Capture the cell that displays the provided text and extract its [x, y] central coordinate. 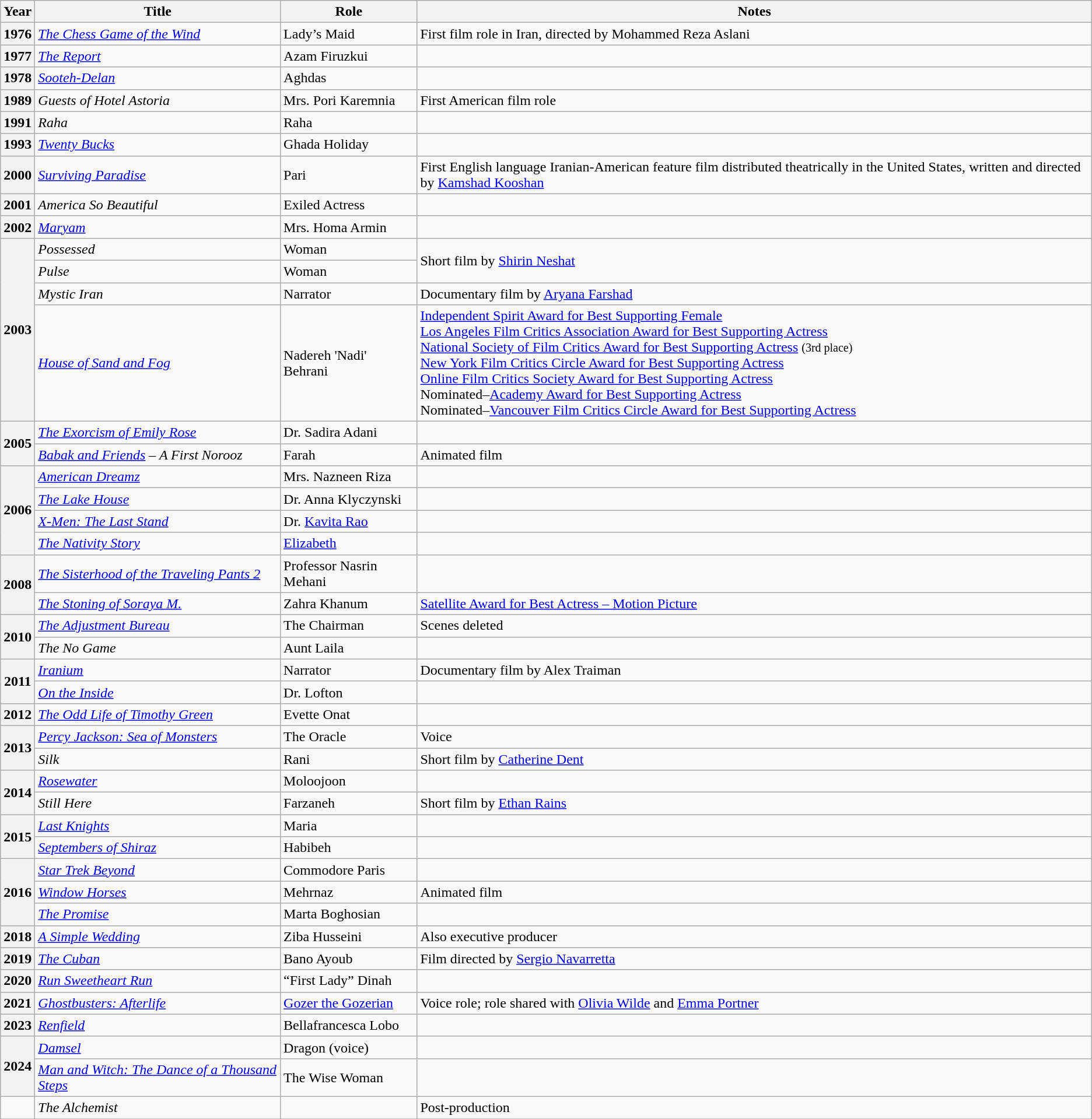
First American film role [754, 100]
Mehrnaz [349, 892]
The Stoning of Soraya M. [157, 604]
Commodore Paris [349, 870]
Scenes deleted [754, 626]
The Adjustment Bureau [157, 626]
2016 [17, 892]
Ziba Husseini [349, 936]
A Simple Wedding [157, 936]
2006 [17, 510]
Short film by Shirin Neshat [754, 260]
Aunt Laila [349, 648]
Dr. Sadira Adani [349, 433]
“First Lady” Dinah [349, 981]
Window Horses [157, 892]
2015 [17, 837]
Still Here [157, 804]
The Cuban [157, 959]
2014 [17, 792]
Professor Nasrin Mehani [349, 574]
2012 [17, 714]
The Wise Woman [349, 1078]
Silk [157, 759]
Dr. Anna Klyczynski [349, 499]
2018 [17, 936]
The Lake House [157, 499]
Possessed [157, 249]
2020 [17, 981]
The Report [157, 56]
Documentary film by Alex Traiman [754, 670]
2013 [17, 748]
Title [157, 12]
Farah [349, 455]
Exiled Actress [349, 205]
Habibeh [349, 848]
2003 [17, 329]
The Oracle [349, 736]
2000 [17, 175]
Rani [349, 759]
The Nativity Story [157, 543]
Septembers of Shiraz [157, 848]
1977 [17, 56]
Sooteh-Delan [157, 78]
2023 [17, 1025]
1991 [17, 122]
Short film by Catherine Dent [754, 759]
Aghdas [349, 78]
2002 [17, 227]
Year [17, 12]
Man and Witch: The Dance of a Thousand Steps [157, 1078]
2008 [17, 584]
The Sisterhood of the Traveling Pants 2 [157, 574]
Voice role; role shared with Olivia Wilde and Emma Portner [754, 1003]
Post-production [754, 1107]
First English language Iranian-American feature film distributed theatrically in the United States, written and directed by Kamshad Kooshan [754, 175]
Bellafrancesca Lobo [349, 1025]
Dr. Kavita Rao [349, 521]
Role [349, 12]
Mrs. Homa Armin [349, 227]
2021 [17, 1003]
Moloojoon [349, 781]
Gozer the Gozerian [349, 1003]
2024 [17, 1066]
Maria [349, 826]
Ghostbusters: Afterlife [157, 1003]
Twenty Bucks [157, 145]
Nadereh 'Nadi' Behrani [349, 363]
Voice [754, 736]
Run Sweetheart Run [157, 981]
Babak and Friends – A First Norooz [157, 455]
Mystic Iran [157, 293]
Ghada Holiday [349, 145]
On the Inside [157, 692]
1978 [17, 78]
Mrs. Nazneen Riza [349, 477]
Percy Jackson: Sea of Monsters [157, 736]
2010 [17, 637]
Maryam [157, 227]
X-Men: The Last Stand [157, 521]
Pari [349, 175]
Iranium [157, 670]
Elizabeth [349, 543]
2001 [17, 205]
First film role in Iran, directed by Mohammed Reza Aslani [754, 34]
Also executive producer [754, 936]
Star Trek Beyond [157, 870]
The Promise [157, 914]
Mrs. Pori Karemnia [349, 100]
Azam Firuzkui [349, 56]
1993 [17, 145]
The Odd Life of Timothy Green [157, 714]
House of Sand and Fog [157, 363]
Rosewater [157, 781]
Documentary film by Aryana Farshad [754, 293]
The Chess Game of the Wind [157, 34]
Satellite Award for Best Actress – Motion Picture [754, 604]
Marta Boghosian [349, 914]
Guests of Hotel Astoria [157, 100]
Farzaneh [349, 804]
The No Game [157, 648]
The Exorcism of Emily Rose [157, 433]
The Alchemist [157, 1107]
Renfield [157, 1025]
Film directed by Sergio Navarretta [754, 959]
Bano Ayoub [349, 959]
Surviving Paradise [157, 175]
Damsel [157, 1047]
America So Beautiful [157, 205]
Lady’s Maid [349, 34]
1976 [17, 34]
Pulse [157, 271]
Short film by Ethan Rains [754, 804]
2011 [17, 681]
Zahra Khanum [349, 604]
2019 [17, 959]
Evette Onat [349, 714]
1989 [17, 100]
Last Knights [157, 826]
2005 [17, 444]
Notes [754, 12]
American Dreamz [157, 477]
Dr. Lofton [349, 692]
Dragon (voice) [349, 1047]
The Chairman [349, 626]
